Return the [x, y] coordinate for the center point of the cell that contains the specified text.  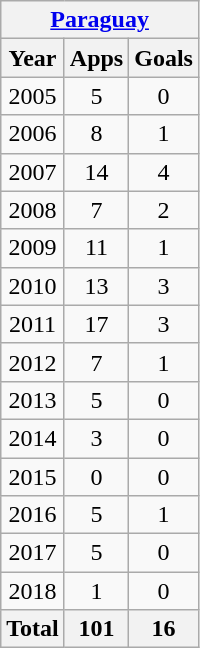
Goals [164, 58]
13 [96, 286]
2009 [33, 248]
Apps [96, 58]
2018 [33, 591]
2016 [33, 515]
16 [164, 629]
17 [96, 324]
2008 [33, 210]
8 [96, 134]
2014 [33, 438]
2006 [33, 134]
2010 [33, 286]
11 [96, 248]
Paraguay [100, 20]
Total [33, 629]
2005 [33, 96]
2013 [33, 400]
14 [96, 172]
2 [164, 210]
Year [33, 58]
101 [96, 629]
2017 [33, 553]
2015 [33, 477]
2012 [33, 362]
4 [164, 172]
2007 [33, 172]
2011 [33, 324]
